Provide the (x, y) coordinate of the cell's center where the given text is located.  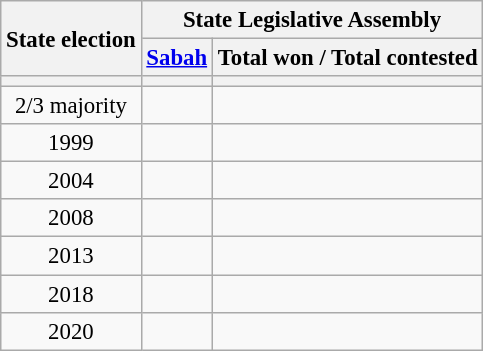
State Legislative Assembly (312, 20)
State election (71, 38)
2018 (71, 294)
2013 (71, 256)
2004 (71, 181)
Sabah (176, 58)
2020 (71, 331)
1999 (71, 143)
2008 (71, 219)
Total won / Total contested (348, 58)
2/3 majority (71, 106)
